Identify which cell holds the provided text, then report its [X, Y] central coordinate. 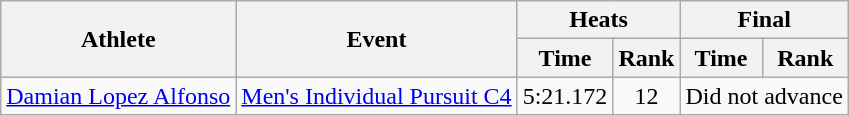
Event [376, 39]
Athlete [118, 39]
Damian Lopez Alfonso [118, 96]
Heats [598, 20]
5:21.172 [565, 96]
Men's Individual Pursuit C4 [376, 96]
12 [646, 96]
Did not advance [764, 96]
Final [764, 20]
